Scan for the cell matching the given text and deliver its (X, Y) coordinate at center. 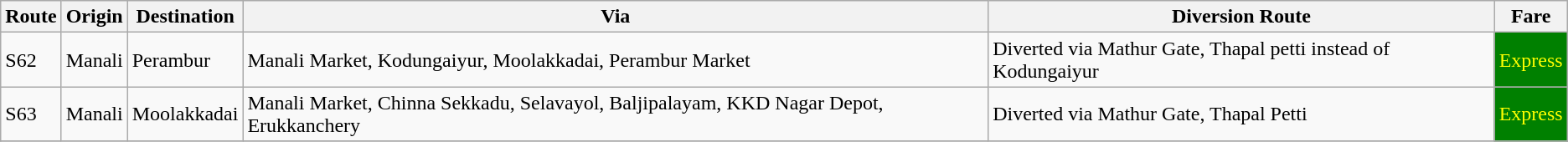
Manali Market, Kodungaiyur, Moolakkadai, Perambur Market (616, 60)
Route (31, 17)
Fare (1531, 17)
Diversion Route (1241, 17)
Moolakkadai (185, 114)
S62 (31, 60)
Destination (185, 17)
Origin (94, 17)
Via (616, 17)
Perambur (185, 60)
Diverted via Mathur Gate, Thapal Petti (1241, 114)
S63 (31, 114)
Diverted via Mathur Gate, Thapal petti instead of Kodungaiyur (1241, 60)
Manali Market, Chinna Sekkadu, Selavayol, Baljipalayam, KKD Nagar Depot, Erukkanchery (616, 114)
